Locate the cell with the specified text and output its (X, Y) center coordinate. 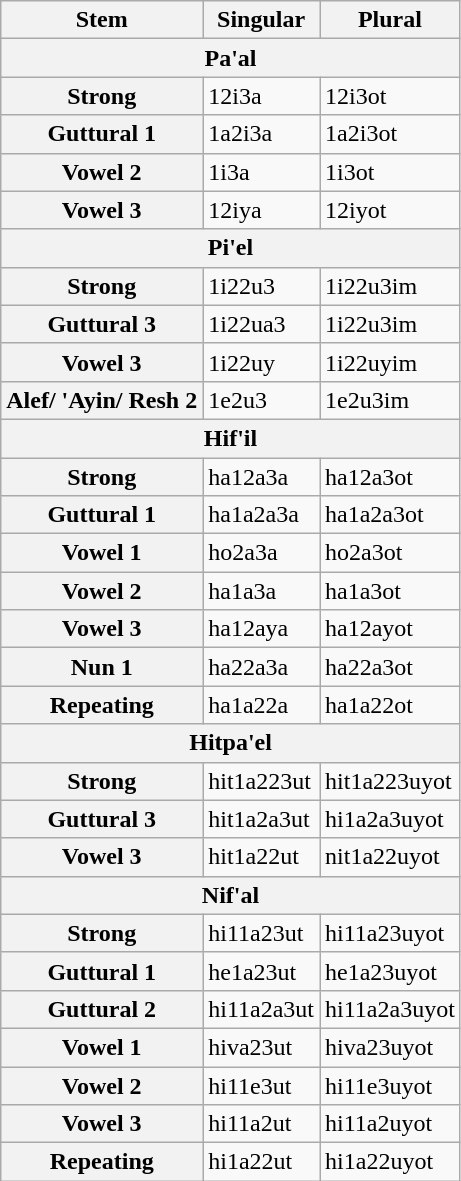
hi1a22uyot (390, 1162)
hit1a223uyot (390, 781)
Alef/ 'Ayin/ Resh 2 (102, 400)
ha1a2a3ot (390, 515)
hi1a22ut (262, 1162)
1i3a (262, 172)
ha1a22a (262, 705)
Pa'al (231, 58)
hi11a2uyot (390, 1124)
Nif'al (231, 895)
1i3ot (390, 172)
1i22ua3 (262, 324)
hiva23ut (262, 1047)
Pi'el (231, 248)
Nun 1 (102, 667)
ho2a3a (262, 553)
Hitpa'el (231, 743)
1e2u3im (390, 400)
Stem (102, 20)
1i22uyim (390, 362)
he1a23ut (262, 971)
hi11e3ut (262, 1085)
ha1a22ot (390, 705)
hit1a223ut (262, 781)
ha1a3ot (390, 591)
ha12ayot (390, 629)
12i3ot (390, 96)
hi11a2a3uyot (390, 1009)
hi11e3uyot (390, 1085)
ha12a3a (262, 477)
ha22a3a (262, 667)
he1a23uyot (390, 971)
nit1a22uyot (390, 857)
hiva23uyot (390, 1047)
ha12a3ot (390, 477)
ho2a3ot (390, 553)
Guttural 2 (102, 1009)
ha1a3a (262, 591)
1a2i3a (262, 134)
Singular (262, 20)
hi1a2a3uyot (390, 819)
ha1a2a3a (262, 515)
hit1a2a3ut (262, 819)
12i3a (262, 96)
12iya (262, 210)
hi11a2ut (262, 1124)
hi11a23uyot (390, 933)
hit1a22ut (262, 857)
hi11a2a3ut (262, 1009)
1a2i3ot (390, 134)
hi11a23ut (262, 933)
Hif'il (231, 438)
1e2u3 (262, 400)
Plural (390, 20)
1i22uy (262, 362)
ha22a3ot (390, 667)
ha12aya (262, 629)
1i22u3 (262, 286)
12iyot (390, 210)
